Find where the given text appears and provide that cell's center as (X, Y) coordinate. 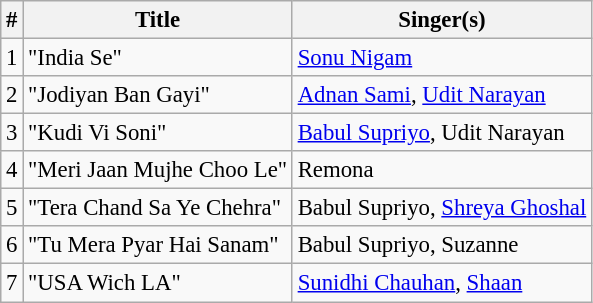
6 (12, 245)
"Meri Jaan Mujhe Choo Le" (158, 170)
4 (12, 170)
7 (12, 283)
"Tera Chand Sa Ye Chehra" (158, 208)
Sonu Nigam (442, 58)
Babul Supriyo, Shreya Ghoshal (442, 208)
"Tu Mera Pyar Hai Sanam" (158, 245)
Adnan Sami, Udit Narayan (442, 95)
"Kudi Vi Soni" (158, 133)
3 (12, 133)
Babul Supriyo, Udit Narayan (442, 133)
Title (158, 20)
"USA Wich LA" (158, 283)
Remona (442, 170)
"Jodiyan Ban Gayi" (158, 95)
5 (12, 208)
1 (12, 58)
Sunidhi Chauhan, Shaan (442, 283)
"India Se" (158, 58)
2 (12, 95)
Singer(s) (442, 20)
# (12, 20)
Babul Supriyo, Suzanne (442, 245)
